Identify which cell holds the provided text, then report its (X, Y) central coordinate. 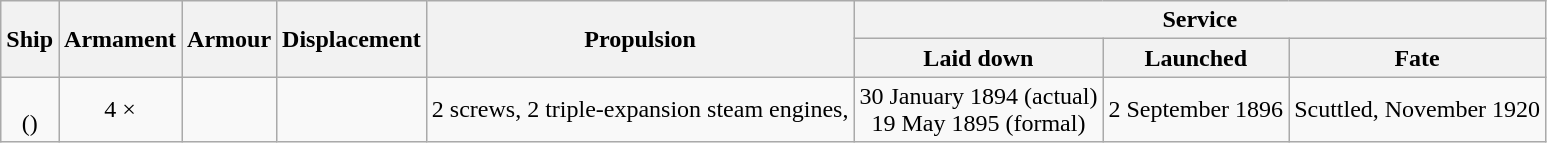
2 screws, 2 triple-expansion steam engines, (640, 110)
Fate (1418, 58)
2 September 1896 (1196, 110)
Launched (1196, 58)
Ship (30, 39)
Laid down (978, 58)
Armament (120, 39)
30 January 1894 (actual)19 May 1895 (formal) (978, 110)
() (30, 110)
4 × (120, 110)
Armour (230, 39)
Displacement (352, 39)
Propulsion (640, 39)
Scuttled, November 1920 (1418, 110)
Service (1200, 20)
